Capture the cell that displays the provided text and extract its [x, y] central coordinate. 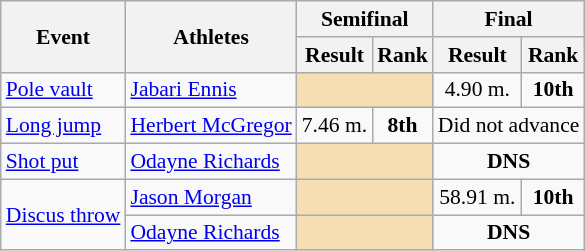
8th [402, 126]
Discus throw [64, 214]
Final [509, 19]
Jabari Ennis [210, 90]
Athletes [210, 36]
Did not advance [509, 126]
58.91 m. [478, 197]
Event [64, 36]
Long jump [64, 126]
Pole vault [64, 90]
Jason Morgan [210, 197]
Herbert McGregor [210, 126]
Semifinal [365, 19]
4.90 m. [478, 90]
7.46 m. [334, 126]
Shot put [64, 162]
